Locate the cell with the specified text and output its (X, Y) center coordinate. 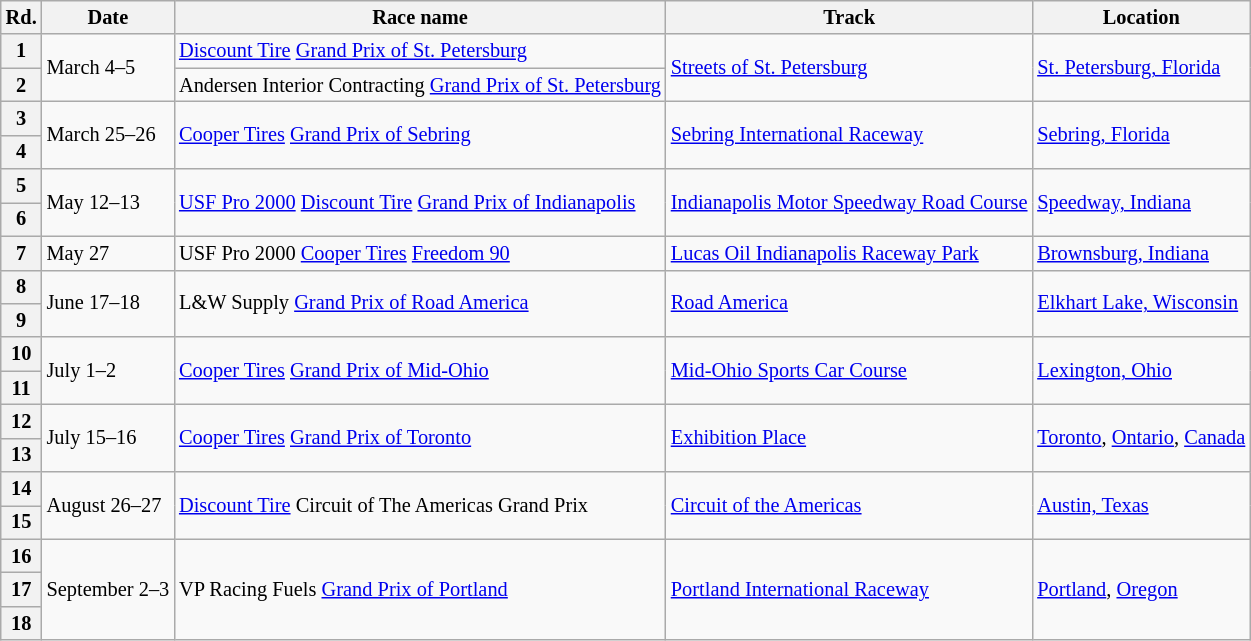
July 1–2 (108, 370)
Location (1141, 17)
L&W Supply Grand Prix of Road America (420, 304)
17 (22, 589)
Portland, Oregon (1141, 590)
1 (22, 51)
11 (22, 388)
May 12–13 (108, 202)
Cooper Tires Grand Prix of Toronto (420, 438)
Race name (420, 17)
4 (22, 152)
18 (22, 623)
Speedway, Indiana (1141, 202)
Date (108, 17)
12 (22, 421)
Lucas Oil Indianapolis Raceway Park (849, 253)
Toronto, Ontario, Canada (1141, 438)
8 (22, 287)
USF Pro 2000 Cooper Tires Freedom 90 (420, 253)
Streets of St. Petersburg (849, 68)
Discount Tire Circuit of The Americas Grand Prix (420, 506)
Cooper Tires Grand Prix of Sebring (420, 134)
Mid-Ohio Sports Car Course (849, 370)
15 (22, 522)
Sebring, Florida (1141, 134)
Sebring International Raceway (849, 134)
Brownsburg, Indiana (1141, 253)
Elkhart Lake, Wisconsin (1141, 304)
5 (22, 186)
Austin, Texas (1141, 506)
June 17–18 (108, 304)
March 25–26 (108, 134)
March 4–5 (108, 68)
USF Pro 2000 Discount Tire Grand Prix of Indianapolis (420, 202)
Track (849, 17)
6 (22, 219)
9 (22, 320)
3 (22, 118)
16 (22, 556)
10 (22, 354)
September 2–3 (108, 590)
Exhibition Place (849, 438)
Road America (849, 304)
7 (22, 253)
VP Racing Fuels Grand Prix of Portland (420, 590)
St. Petersburg, Florida (1141, 68)
Portland International Raceway (849, 590)
Lexington, Ohio (1141, 370)
May 27 (108, 253)
Cooper Tires Grand Prix of Mid-Ohio (420, 370)
13 (22, 455)
Circuit of the Americas (849, 506)
Rd. (22, 17)
Discount Tire Grand Prix of St. Petersburg (420, 51)
August 26–27 (108, 506)
Indianapolis Motor Speedway Road Course (849, 202)
14 (22, 489)
2 (22, 85)
July 15–16 (108, 438)
Andersen Interior Contracting Grand Prix of St. Petersburg (420, 85)
